Determine the [x, y] coordinate at the center of the cell enclosing the given text.  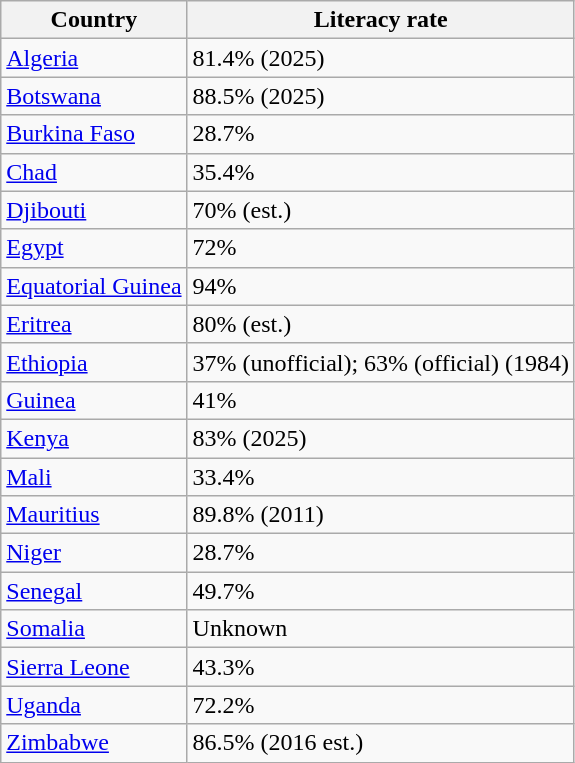
Niger [94, 553]
37% (unofficial); 63% (official) (1984) [380, 362]
49.7% [380, 591]
72% [380, 248]
Algeria [94, 58]
Senegal [94, 591]
Mauritius [94, 515]
43.3% [380, 667]
35.4% [380, 172]
83% (2025) [380, 438]
86.5% (2016 est.) [380, 743]
Botswana [94, 96]
Equatorial Guinea [94, 286]
Zimbabwe [94, 743]
Ethiopia [94, 362]
33.4% [380, 477]
Literacy rate [380, 20]
Somalia [94, 629]
Mali [94, 477]
89.8% (2011) [380, 515]
Unknown [380, 629]
70% (est.) [380, 210]
94% [380, 286]
80% (est.) [380, 324]
Egypt [94, 248]
81.4% (2025) [380, 58]
Uganda [94, 705]
Sierra Leone [94, 667]
Guinea [94, 400]
41% [380, 400]
Djibouti [94, 210]
Burkina Faso [94, 134]
Eritrea [94, 324]
88.5% (2025) [380, 96]
Kenya [94, 438]
72.2% [380, 705]
Country [94, 20]
Chad [94, 172]
